Detect which cell encompasses the target text, then output its [X, Y] center coordinate. 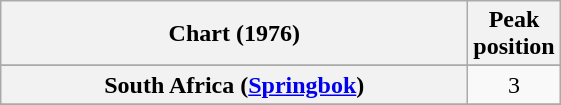
Peakposition [514, 34]
Chart (1976) [234, 34]
3 [514, 85]
South Africa (Springbok) [234, 85]
